Find where the given text appears and provide that cell's center as [X, Y] coordinate. 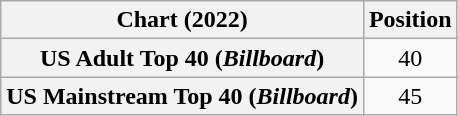
45 [410, 96]
US Mainstream Top 40 (Billboard) [182, 96]
Position [410, 20]
40 [410, 58]
Chart (2022) [182, 20]
US Adult Top 40 (Billboard) [182, 58]
